Identify which cell holds the provided text, then report its (x, y) central coordinate. 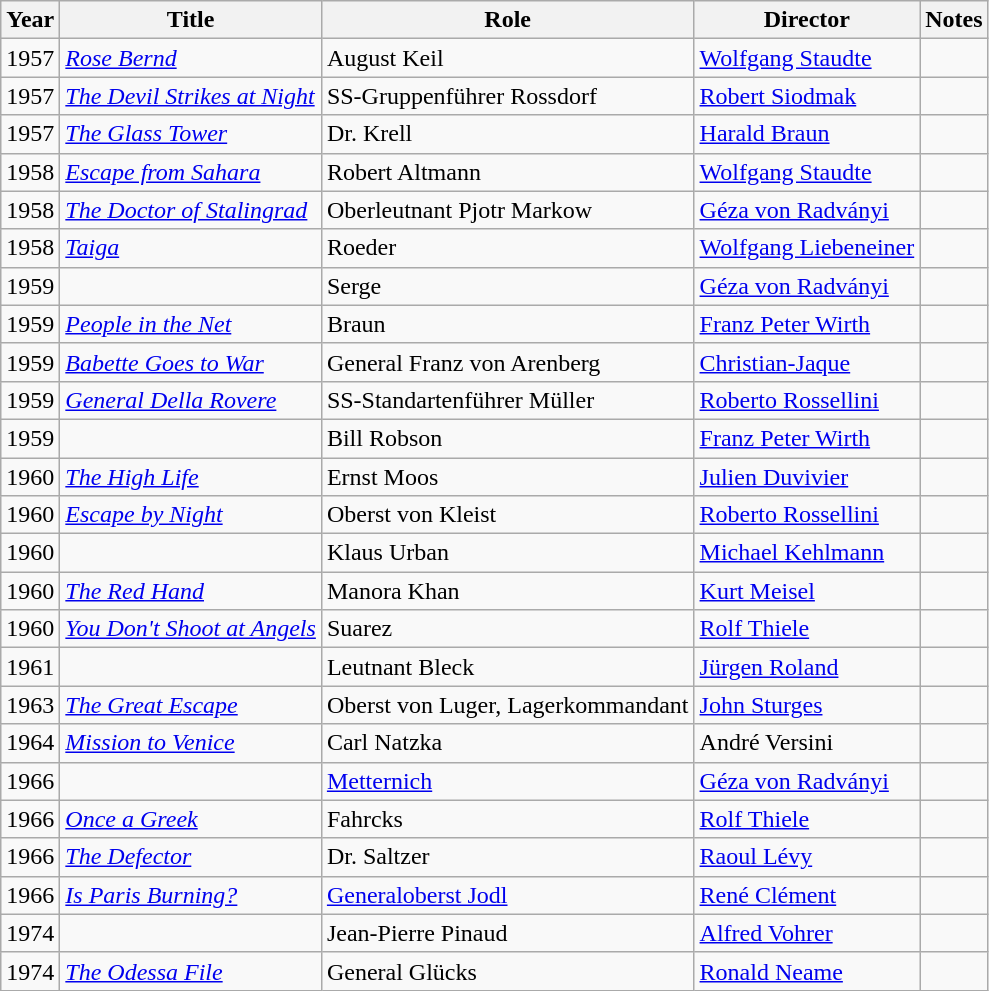
Babette Goes to War (191, 362)
Robert Altmann (508, 172)
Dr. Krell (508, 134)
Title (191, 20)
Oberst von Kleist (508, 515)
General Glücks (508, 971)
John Sturges (807, 705)
Taiga (191, 248)
The Defector (191, 857)
Notes (954, 20)
Year (30, 20)
The Odessa File (191, 971)
The Great Escape (191, 705)
People in the Net (191, 324)
1961 (30, 667)
1964 (30, 743)
Kurt Meisel (807, 591)
The Glass Tower (191, 134)
SS-Gruppenführer Rossdorf (508, 96)
Mission to Venice (191, 743)
Alfred Vohrer (807, 933)
Escape from Sahara (191, 172)
Carl Natzka (508, 743)
Escape by Night (191, 515)
Bill Robson (508, 438)
Harald Braun (807, 134)
Roeder (508, 248)
Director (807, 20)
The Devil Strikes at Night (191, 96)
Christian-Jaque (807, 362)
1963 (30, 705)
Once a Greek (191, 819)
André Versini (807, 743)
Julien Duvivier (807, 477)
Oberleutnant Pjotr Markow (508, 210)
Metternich (508, 781)
General Franz von Arenberg (508, 362)
SS-Standartenführer Müller (508, 400)
Robert Siodmak (807, 96)
Wolfgang Liebeneiner (807, 248)
Serge (508, 286)
The Red Hand (191, 591)
Jürgen Roland (807, 667)
Leutnant Bleck (508, 667)
Is Paris Burning? (191, 895)
Ronald Neame (807, 971)
Jean-Pierre Pinaud (508, 933)
The Doctor of Stalingrad (191, 210)
Suarez (508, 629)
Klaus Urban (508, 553)
August Keil (508, 58)
Raoul Lévy (807, 857)
The High Life (191, 477)
Manora Khan (508, 591)
Ernst Moos (508, 477)
General Della Rovere (191, 400)
Fahrcks (508, 819)
Rose Bernd (191, 58)
Braun (508, 324)
Generaloberst Jodl (508, 895)
Role (508, 20)
Dr. Saltzer (508, 857)
Oberst von Luger, Lagerkommandant (508, 705)
René Clément (807, 895)
You Don't Shoot at Angels (191, 629)
Michael Kehlmann (807, 553)
